Return the [x, y] coordinate for the center point of the cell that contains the specified text.  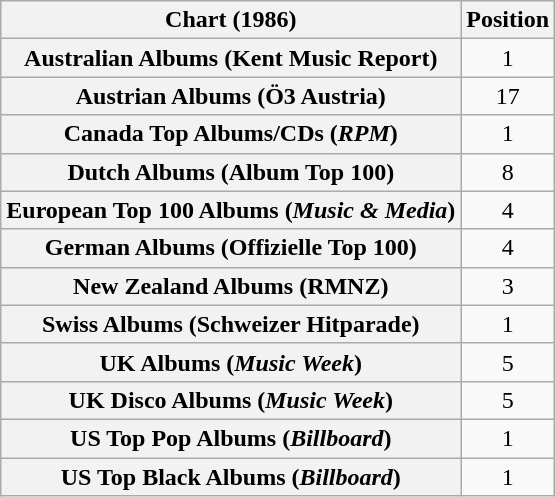
Canada Top Albums/CDs (RPM) [231, 134]
Position [508, 20]
UK Disco Albums (Music Week) [231, 400]
8 [508, 172]
Swiss Albums (Schweizer Hitparade) [231, 324]
17 [508, 96]
US Top Pop Albums (Billboard) [231, 438]
New Zealand Albums (RMNZ) [231, 286]
European Top 100 Albums (Music & Media) [231, 210]
Dutch Albums (Album Top 100) [231, 172]
German Albums (Offizielle Top 100) [231, 248]
Australian Albums (Kent Music Report) [231, 58]
UK Albums (Music Week) [231, 362]
Austrian Albums (Ö3 Austria) [231, 96]
US Top Black Albums (Billboard) [231, 477]
3 [508, 286]
Chart (1986) [231, 20]
